Return the [X, Y] coordinate for the center point of the cell that contains the specified text.  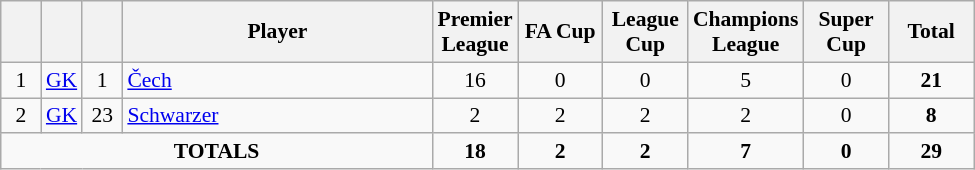
5 [746, 80]
League Cup [646, 32]
Super Cup [846, 32]
Champions League [746, 32]
TOTALS [217, 152]
23 [102, 116]
21 [932, 80]
18 [474, 152]
Čech [277, 80]
16 [474, 80]
FA Cup [560, 32]
Player [277, 32]
Schwarzer [277, 116]
Total [932, 32]
29 [932, 152]
7 [746, 152]
8 [932, 116]
Premier League [474, 32]
